Provide the [x, y] coordinate of the cell's center where the given text is located.  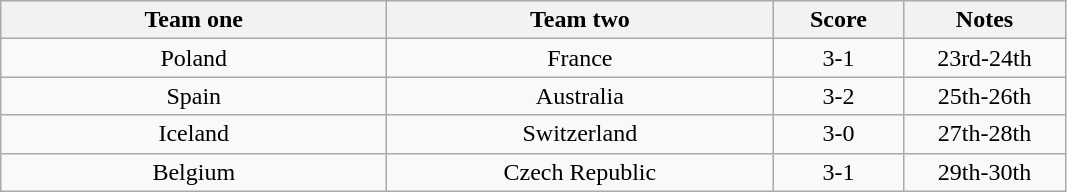
Notes [984, 20]
Belgium [194, 172]
France [580, 58]
Iceland [194, 134]
25th-26th [984, 96]
Team one [194, 20]
Czech Republic [580, 172]
Spain [194, 96]
3-0 [838, 134]
23rd-24th [984, 58]
Score [838, 20]
Poland [194, 58]
3-2 [838, 96]
Australia [580, 96]
Switzerland [580, 134]
Team two [580, 20]
29th-30th [984, 172]
27th-28th [984, 134]
